Return the (x, y) coordinate for the center point of the cell that contains the specified text.  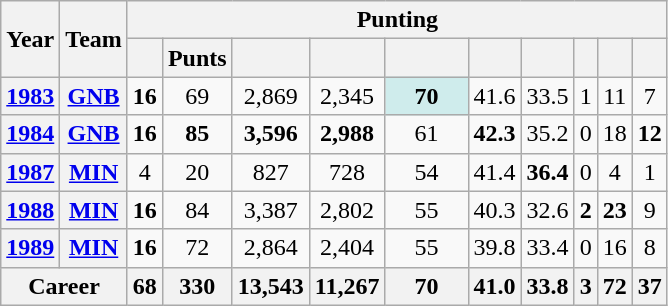
13,543 (270, 286)
84 (197, 210)
18 (614, 134)
12 (650, 134)
2,988 (347, 134)
23 (614, 210)
69 (197, 96)
32.6 (548, 210)
40.3 (494, 210)
Career (64, 286)
2 (586, 210)
2,802 (347, 210)
11,267 (347, 286)
728 (347, 172)
1984 (30, 134)
7 (650, 96)
61 (426, 134)
85 (197, 134)
Team (94, 39)
2,345 (347, 96)
11 (614, 96)
Punting (397, 20)
330 (197, 286)
36.4 (548, 172)
3 (586, 286)
41.6 (494, 96)
8 (650, 248)
41.0 (494, 286)
827 (270, 172)
68 (144, 286)
2,404 (347, 248)
37 (650, 286)
3,596 (270, 134)
20 (197, 172)
2,869 (270, 96)
2,864 (270, 248)
35.2 (548, 134)
33.8 (548, 286)
Punts (197, 58)
1987 (30, 172)
3,387 (270, 210)
33.4 (548, 248)
Year (30, 39)
41.4 (494, 172)
39.8 (494, 248)
1988 (30, 210)
54 (426, 172)
1989 (30, 248)
1983 (30, 96)
33.5 (548, 96)
42.3 (494, 134)
9 (650, 210)
